Search for the cell housing the specified text and yield its (x, y) center coordinate. 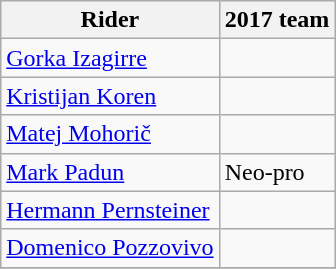
Matej Mohorič (110, 134)
Mark Padun (110, 172)
Gorka Izagirre (110, 58)
Rider (110, 20)
Hermann Pernsteiner (110, 210)
Kristijan Koren (110, 96)
Domenico Pozzovivo (110, 248)
2017 team (277, 20)
Neo-pro (277, 172)
